Return the [x, y] coordinate for the center point of the cell that contains the specified text.  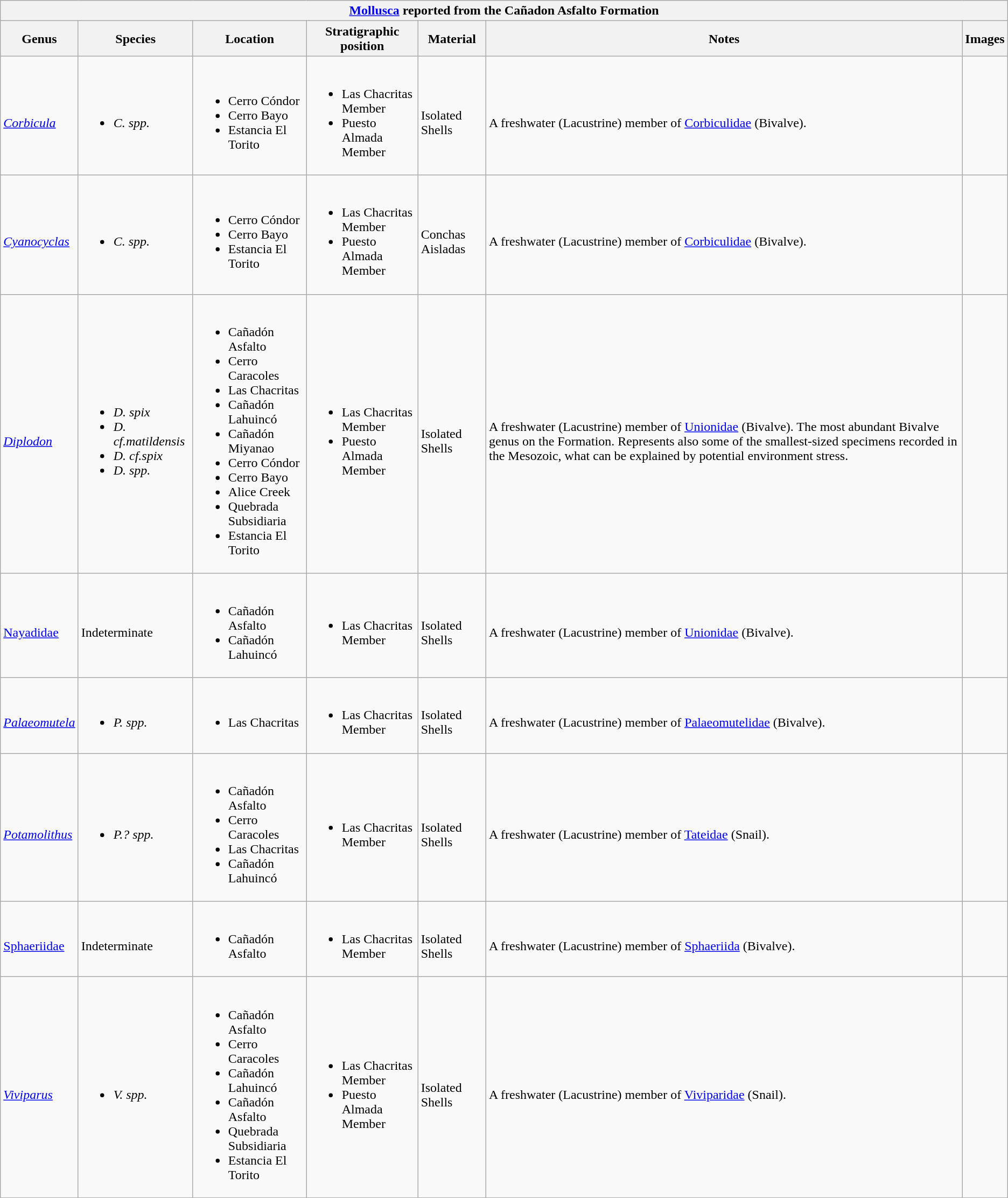
A freshwater (Lacustrine) member of Palaeomutelidae (Bivalve). [724, 715]
D. spixD. cf.matildensisD. cf.spixD. spp. [136, 434]
Viviparus [39, 1087]
Cañadón Asfalto [250, 939]
Conchas Aisladas [452, 235]
Mollusca reported from the Cañadon Asfalto Formation [504, 11]
P. spp. [136, 715]
Palaeomutela [39, 715]
Las Chacritas [250, 715]
A freshwater (Lacustrine) member of Sphaeriida (Bivalve). [724, 939]
Diplodon [39, 434]
Cyanocyclas [39, 235]
A freshwater (Lacustrine) member of Viviparidae (Snail). [724, 1087]
Potamolithus [39, 827]
Genus [39, 39]
V. spp. [136, 1087]
A freshwater (Lacustrine) member of Tateidae (Snail). [724, 827]
Cañadón AsfaltoCerro CaracolesLas ChacritasCañadón LahuincóCañadón MiyanaoCerro CóndorCerro BayoAlice CreekQuebrada SubsidiariaEstancia El Torito [250, 434]
Species [136, 39]
Material [452, 39]
Notes [724, 39]
Images [985, 39]
Cañadón AsfaltoCerro CaracolesCañadón LahuincóCañadón AsfaltoQuebrada SubsidiariaEstancia El Torito [250, 1087]
Cañadón AsfaltoCañadón Lahuincó [250, 625]
Location [250, 39]
Cañadón AsfaltoCerro CaracolesLas ChacritasCañadón Lahuincó [250, 827]
Corbicula [39, 115]
P.? spp. [136, 827]
Stratigraphic position [362, 39]
Nayadidae [39, 625]
Sphaeriidae [39, 939]
A freshwater (Lacustrine) member of Unionidae (Bivalve). [724, 625]
